Return [x, y] of the center of cell containing provided text 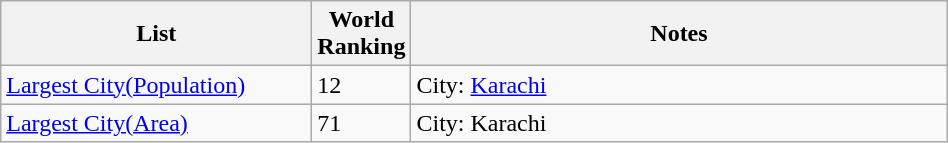
World Ranking [362, 34]
Largest City(Area) [156, 123]
List [156, 34]
Notes [679, 34]
Largest City(Population) [156, 85]
12 [362, 85]
71 [362, 123]
